Capture the cell that displays the provided text and extract its [X, Y] central coordinate. 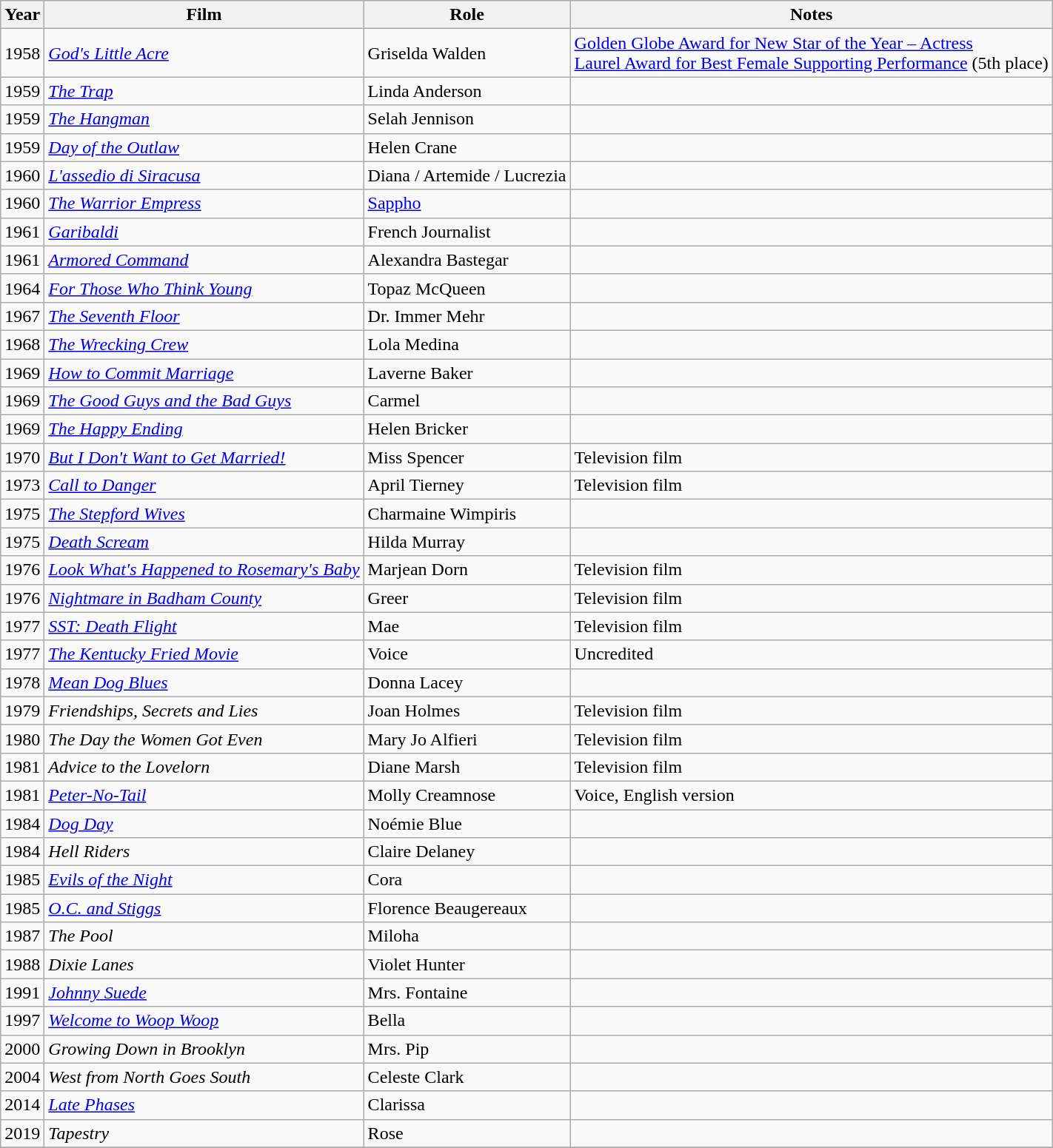
Laverne Baker [467, 372]
1978 [22, 682]
Johnny Suede [204, 993]
God's Little Acre [204, 53]
1980 [22, 739]
West from North Goes South [204, 1077]
Evils of the Night [204, 880]
O.C. and Stiggs [204, 908]
The Stepford Wives [204, 514]
1991 [22, 993]
The Hangman [204, 119]
Diana / Artemide / Lucrezia [467, 175]
1964 [22, 288]
Notes [812, 15]
Marjean Dorn [467, 570]
Lola Medina [467, 344]
Mrs. Pip [467, 1049]
Topaz McQueen [467, 288]
Violet Hunter [467, 964]
The Seventh Floor [204, 316]
Linda Anderson [467, 91]
Dog Day [204, 824]
The Wrecking Crew [204, 344]
The Good Guys and the Bad Guys [204, 401]
Rose [467, 1133]
1987 [22, 936]
The Happy Ending [204, 429]
1967 [22, 316]
But I Don't Want to Get Married! [204, 457]
Friendships, Secrets and Lies [204, 711]
Greer [467, 598]
Armored Command [204, 260]
Donna Lacey [467, 682]
The Day the Women Got Even [204, 739]
Golden Globe Award for New Star of the Year – ActressLaurel Award for Best Female Supporting Performance (5th place) [812, 53]
Miss Spencer [467, 457]
Nightmare in Badham County [204, 598]
Dixie Lanes [204, 964]
1958 [22, 53]
The Trap [204, 91]
French Journalist [467, 232]
1988 [22, 964]
Garibaldi [204, 232]
Welcome to Woop Woop [204, 1021]
Molly Creamnose [467, 795]
Voice, English version [812, 795]
Griselda Walden [467, 53]
2019 [22, 1133]
Mae [467, 626]
Peter-No-Tail [204, 795]
1979 [22, 711]
Hell Riders [204, 852]
Bella [467, 1021]
Charmaine Wimpiris [467, 514]
Look What's Happened to Rosemary's Baby [204, 570]
2000 [22, 1049]
Noémie Blue [467, 824]
April Tierney [467, 486]
For Those Who Think Young [204, 288]
Film [204, 15]
2004 [22, 1077]
Mrs. Fontaine [467, 993]
How to Commit Marriage [204, 372]
2014 [22, 1105]
Cora [467, 880]
Selah Jennison [467, 119]
Dr. Immer Mehr [467, 316]
Death Scream [204, 542]
Mary Jo Alfieri [467, 739]
The Pool [204, 936]
Uncredited [812, 654]
Helen Bricker [467, 429]
1997 [22, 1021]
Miloha [467, 936]
Call to Danger [204, 486]
Mean Dog Blues [204, 682]
SST: Death Flight [204, 626]
Florence Beaugereaux [467, 908]
Joan Holmes [467, 711]
Clarissa [467, 1105]
Growing Down in Brooklyn [204, 1049]
Late Phases [204, 1105]
The Warrior Empress [204, 204]
1968 [22, 344]
1973 [22, 486]
Claire Delaney [467, 852]
Year [22, 15]
Day of the Outlaw [204, 147]
Voice [467, 654]
Hilda Murray [467, 542]
Celeste Clark [467, 1077]
Role [467, 15]
Helen Crane [467, 147]
Sappho [467, 204]
Advice to the Lovelorn [204, 767]
Alexandra Bastegar [467, 260]
Carmel [467, 401]
L'assedio di Siracusa [204, 175]
The Kentucky Fried Movie [204, 654]
Diane Marsh [467, 767]
Tapestry [204, 1133]
1970 [22, 457]
